Pinpoint the cell where the given text exists, returning its [X, Y] midpoint coordinate. 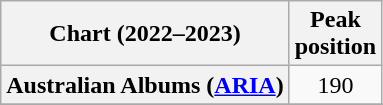
Peakposition [335, 34]
Chart (2022–2023) [145, 34]
190 [335, 85]
Australian Albums (ARIA) [145, 85]
